Determine the (X, Y) coordinate at the center of the cell enclosing the given text.  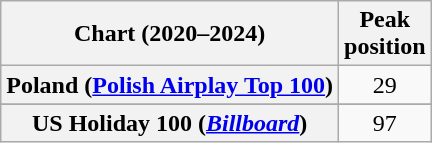
Chart (2020–2024) (170, 34)
29 (385, 85)
US Holiday 100 (Billboard) (170, 123)
97 (385, 123)
Poland (Polish Airplay Top 100) (170, 85)
Peakposition (385, 34)
